Provide the [x, y] coordinate of the cell's center where the given text is located.  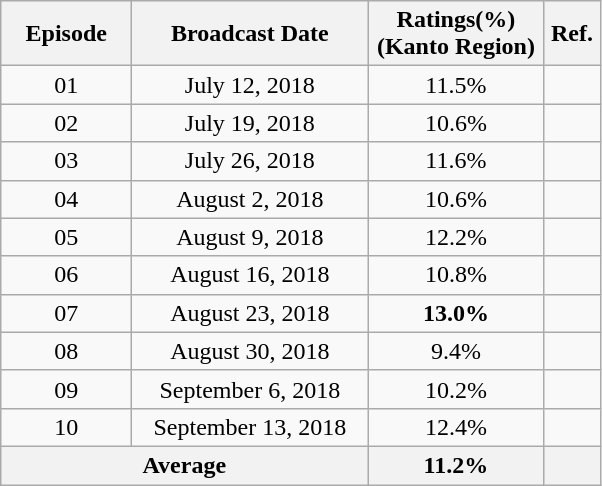
12.2% [456, 237]
August 2, 2018 [250, 199]
10.2% [456, 389]
August 9, 2018 [250, 237]
August 30, 2018 [250, 351]
10 [66, 427]
July 26, 2018 [250, 161]
01 [66, 85]
07 [66, 313]
August 16, 2018 [250, 275]
08 [66, 351]
September 13, 2018 [250, 427]
10.8% [456, 275]
Ref. [572, 34]
September 6, 2018 [250, 389]
04 [66, 199]
03 [66, 161]
July 12, 2018 [250, 85]
Broadcast Date [250, 34]
August 23, 2018 [250, 313]
12.4% [456, 427]
9.4% [456, 351]
13.0% [456, 313]
July 19, 2018 [250, 123]
Average [184, 465]
06 [66, 275]
09 [66, 389]
11.5% [456, 85]
02 [66, 123]
11.2% [456, 465]
11.6% [456, 161]
05 [66, 237]
Episode [66, 34]
Ratings(%)(Kanto Region) [456, 34]
